Return (x, y) of the center of cell containing provided text 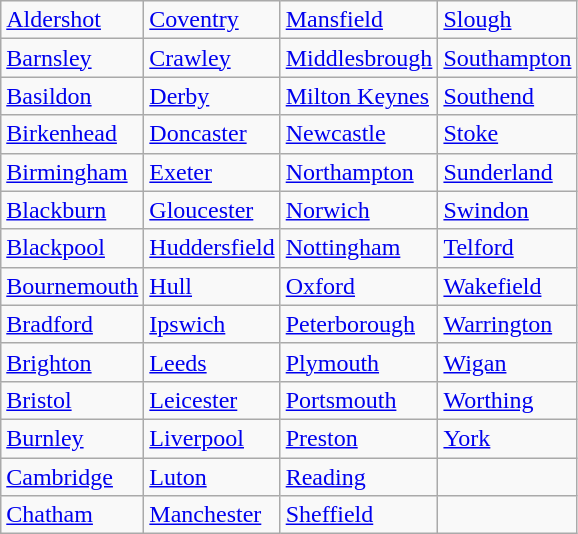
Northampton (359, 172)
Sunderland (508, 172)
Crawley (212, 58)
Worthing (508, 400)
Bournemouth (72, 286)
Nottingham (359, 248)
Mansfield (359, 20)
Norwich (359, 210)
Portsmouth (359, 400)
Bradford (72, 324)
Bristol (72, 400)
Burnley (72, 438)
Sheffield (359, 515)
Ipswich (212, 324)
Warrington (508, 324)
Leicester (212, 400)
Cambridge (72, 477)
Middlesbrough (359, 58)
Doncaster (212, 134)
Wakefield (508, 286)
Southend (508, 96)
Luton (212, 477)
Oxford (359, 286)
Huddersfield (212, 248)
Reading (359, 477)
Coventry (212, 20)
Manchester (212, 515)
Leeds (212, 362)
Plymouth (359, 362)
Slough (508, 20)
Telford (508, 248)
Aldershot (72, 20)
Newcastle (359, 134)
Southampton (508, 58)
Exeter (212, 172)
Preston (359, 438)
Hull (212, 286)
Stoke (508, 134)
Brighton (72, 362)
Birkenhead (72, 134)
Swindon (508, 210)
Peterborough (359, 324)
Gloucester (212, 210)
Blackburn (72, 210)
York (508, 438)
Wigan (508, 362)
Birmingham (72, 172)
Basildon (72, 96)
Chatham (72, 515)
Barnsley (72, 58)
Derby (212, 96)
Blackpool (72, 248)
Liverpool (212, 438)
Milton Keynes (359, 96)
